Return the (x, y) coordinate for the center point of the cell that contains the specified text.  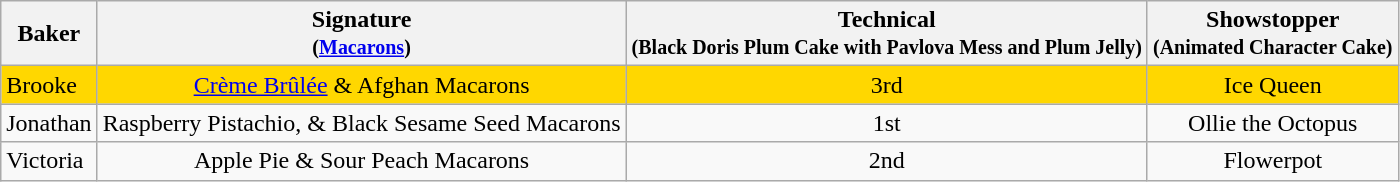
Ice Queen (1272, 85)
Raspberry Pistachio, & Black Sesame Seed Macarons (362, 123)
Crème Brûlée & Afghan Macarons (362, 85)
Showstopper(Animated Character Cake) (1272, 34)
Ollie the Octopus (1272, 123)
3rd (886, 85)
Brooke (49, 85)
Signature(Macarons) (362, 34)
Technical(Black Doris Plum Cake with Pavlova Mess and Plum Jelly) (886, 34)
Baker (49, 34)
2nd (886, 161)
Victoria (49, 161)
Jonathan (49, 123)
Apple Pie & Sour Peach Macarons (362, 161)
Flowerpot (1272, 161)
1st (886, 123)
